Determine the (x, y) coordinate at the center of the cell enclosing the given text.  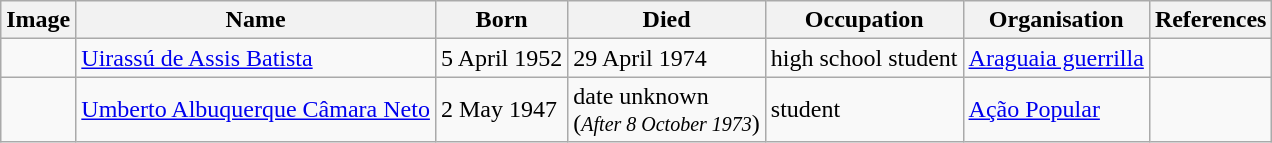
high school student (864, 58)
References (1210, 20)
Born (501, 20)
Image (38, 20)
Umberto Albuquerque Câmara Neto (256, 110)
2 May 1947 (501, 110)
Araguaia guerrilla (1056, 58)
5 April 1952 (501, 58)
Occupation (864, 20)
date unknown(After 8 October 1973) (667, 110)
Organisation (1056, 20)
student (864, 110)
Ação Popular (1056, 110)
Died (667, 20)
Uirassú de Assis Batista (256, 58)
29 April 1974 (667, 58)
Name (256, 20)
